Determine the (X, Y) coordinate at the center of the cell enclosing the given text.  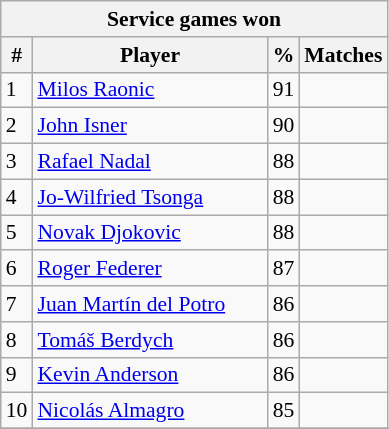
Roger Federer (150, 269)
% (284, 55)
91 (284, 90)
Novak Djokovic (150, 233)
10 (17, 411)
1 (17, 90)
6 (17, 269)
2 (17, 126)
Nicolás Almagro (150, 411)
3 (17, 162)
Matches (343, 55)
Player (150, 55)
Jo-Wilfried Tsonga (150, 197)
90 (284, 126)
Tomáš Berdych (150, 340)
# (17, 55)
8 (17, 340)
Juan Martín del Potro (150, 304)
7 (17, 304)
Rafael Nadal (150, 162)
John Isner (150, 126)
4 (17, 197)
5 (17, 233)
9 (17, 375)
87 (284, 269)
Kevin Anderson (150, 375)
Service games won (194, 19)
Milos Raonic (150, 90)
85 (284, 411)
